Find where the given text appears and provide that cell's center as (X, Y) coordinate. 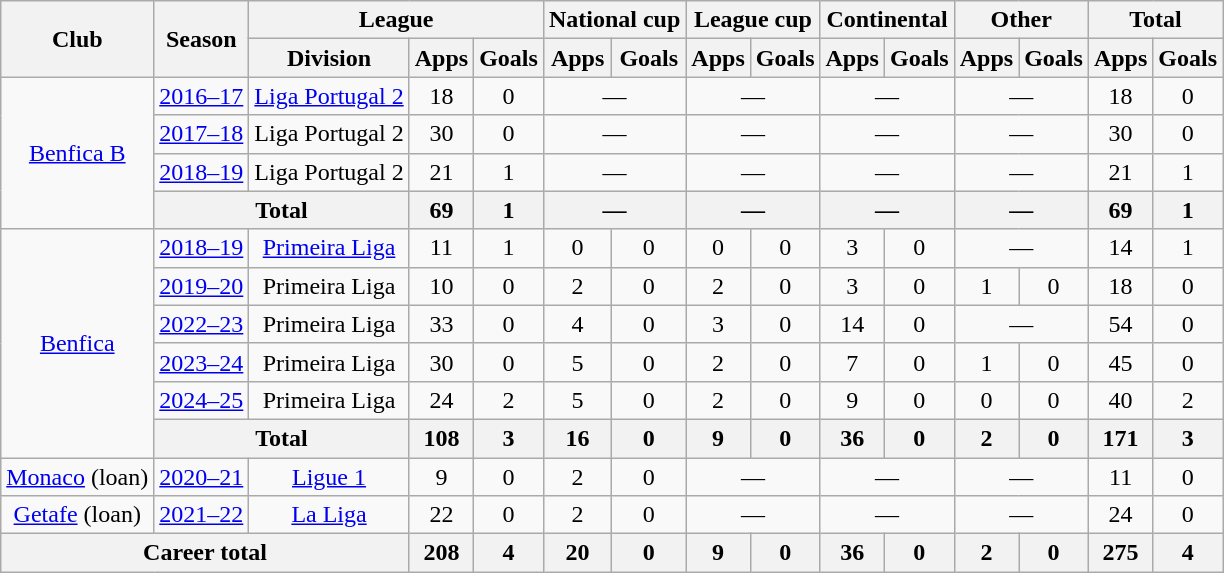
National cup (614, 20)
7 (852, 362)
40 (1120, 400)
2017–18 (202, 134)
Ligue 1 (329, 477)
Other (1021, 20)
League (396, 20)
Getafe (loan) (78, 515)
45 (1120, 362)
Continental (887, 20)
208 (441, 553)
Benfica (78, 343)
Benfica B (78, 153)
Division (329, 58)
Career total (205, 553)
10 (441, 286)
108 (441, 438)
2022–23 (202, 324)
22 (441, 515)
2019–20 (202, 286)
171 (1120, 438)
Season (202, 39)
275 (1120, 553)
16 (577, 438)
La Liga (329, 515)
54 (1120, 324)
20 (577, 553)
Club (78, 39)
Monaco (loan) (78, 477)
33 (441, 324)
League cup (753, 20)
2020–21 (202, 477)
2024–25 (202, 400)
2016–17 (202, 96)
2023–24 (202, 362)
2021–22 (202, 515)
